Return (X, Y) of the center of cell containing provided text 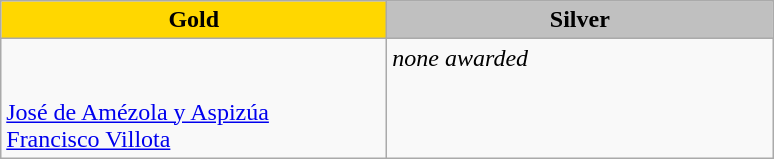
Gold (194, 20)
José de Amézola y Aspizúa Francisco Villota (194, 98)
Silver (580, 20)
none awarded (580, 98)
